Scan for the cell matching the given text and deliver its [X, Y] coordinate at center. 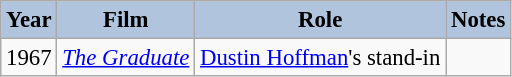
Film [126, 20]
Notes [478, 20]
Role [320, 20]
The Graduate [126, 58]
1967 [29, 58]
Year [29, 20]
Dustin Hoffman's stand-in [320, 58]
